Find where the given text appears and provide that cell's center as [x, y] coordinate. 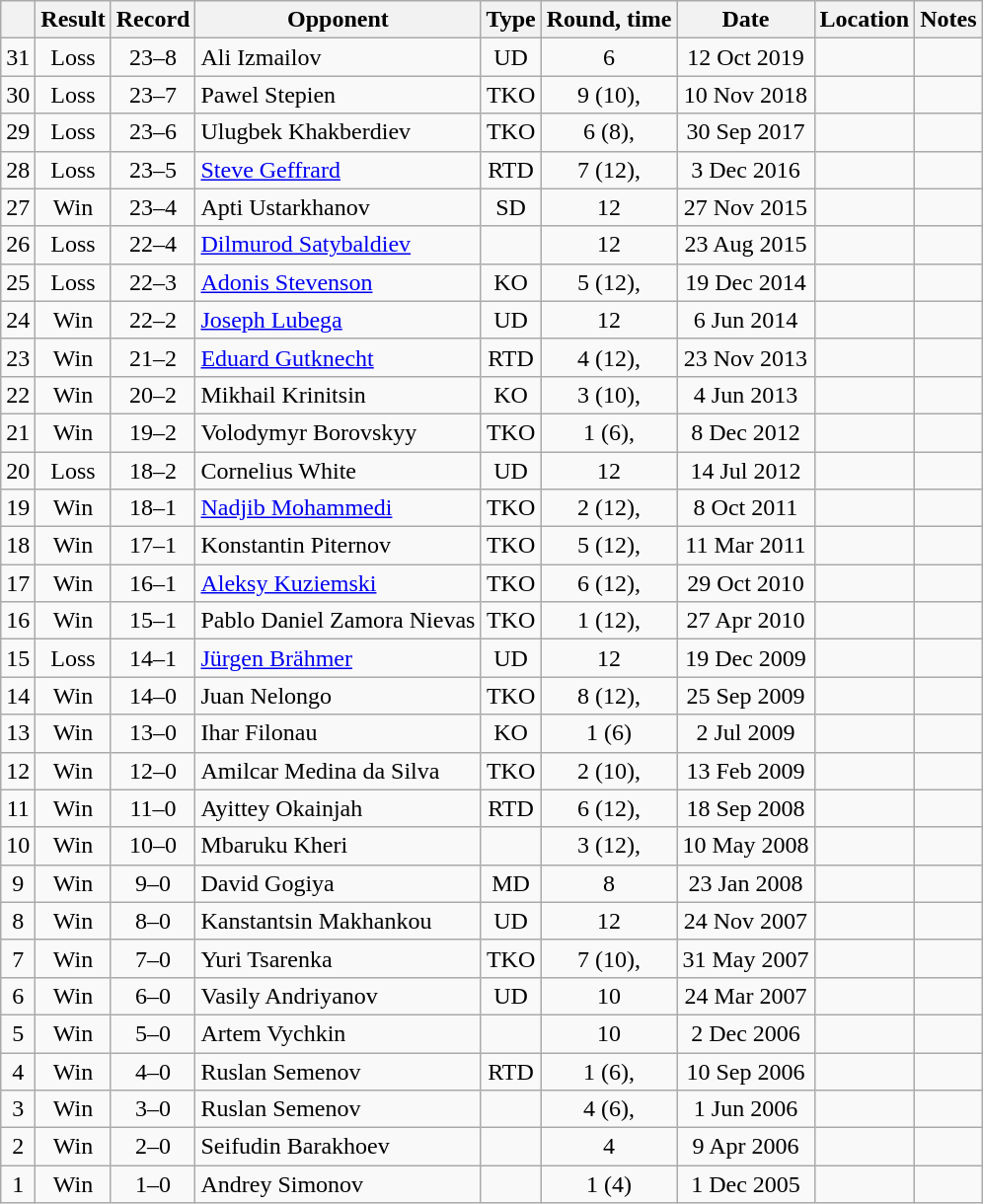
3–0 [153, 1109]
11 Mar 2011 [746, 546]
24 [18, 320]
22 [18, 395]
12–0 [153, 771]
21–2 [153, 357]
14 [18, 696]
5 [18, 1033]
Pablo Daniel Zamora Nievas [338, 621]
29 Oct 2010 [746, 583]
26 [18, 245]
11–0 [153, 808]
6 Jun 2014 [746, 320]
Seifudin Barakhoev [338, 1147]
11 [18, 808]
Konstantin Piternov [338, 546]
Yuri Tsarenka [338, 958]
18 [18, 546]
Record [153, 20]
Ihar Filonau [338, 733]
4–0 [153, 1071]
17 [18, 583]
30 [18, 95]
29 [18, 132]
Cornelius White [338, 471]
Apti Ustarkhanov [338, 207]
8 (12), [609, 696]
7 (10), [609, 958]
25 Sep 2009 [746, 696]
18–1 [153, 508]
Adonis Stevenson [338, 282]
4 (6), [609, 1109]
Round, time [609, 20]
14–1 [153, 658]
27 Apr 2010 [746, 621]
Dilmurod Satybaldiev [338, 245]
Joseph Lubega [338, 320]
Juan Nelongo [338, 696]
14–0 [153, 696]
14 Jul 2012 [746, 471]
Artem Vychkin [338, 1033]
13–0 [153, 733]
18–2 [153, 471]
Vasily Andriyanov [338, 996]
Eduard Gutknecht [338, 357]
4 Jun 2013 [746, 395]
18 Sep 2008 [746, 808]
20 [18, 471]
2 (12), [609, 508]
6–0 [153, 996]
David Gogiya [338, 883]
1 (12), [609, 621]
23–4 [153, 207]
17–1 [153, 546]
Notes [948, 20]
7–0 [153, 958]
30 Sep 2017 [746, 132]
Ulugbek Khakberdiev [338, 132]
23–5 [153, 170]
9 [18, 883]
2 [18, 1147]
10 Sep 2006 [746, 1071]
25 [18, 282]
Ayittey Okainjah [338, 808]
Volodymyr Borovskyy [338, 432]
6 (8), [609, 132]
10 May 2008 [746, 846]
23 [18, 357]
Aleksy Kuziemski [338, 583]
28 [18, 170]
Location [865, 20]
Result [73, 20]
8 Dec 2012 [746, 432]
1 (4) [609, 1184]
10 Nov 2018 [746, 95]
19 Dec 2014 [746, 282]
13 [18, 733]
SD [511, 207]
Pawel Stepien [338, 95]
1 (6) [609, 733]
19 Dec 2009 [746, 658]
23–8 [153, 57]
8 Oct 2011 [746, 508]
15 [18, 658]
12 Oct 2019 [746, 57]
Mikhail Krinitsin [338, 395]
1–0 [153, 1184]
Mbaruku Kheri [338, 846]
Kanstantsin Makhankou [338, 921]
3 Dec 2016 [746, 170]
Nadjib Mohammedi [338, 508]
20–2 [153, 395]
10–0 [153, 846]
7 [18, 958]
22–4 [153, 245]
Andrey Simonov [338, 1184]
Ali Izmailov [338, 57]
27 [18, 207]
9–0 [153, 883]
23–7 [153, 95]
24 Nov 2007 [746, 921]
2 (10), [609, 771]
4 (12), [609, 357]
3 (10), [609, 395]
22–2 [153, 320]
13 Feb 2009 [746, 771]
Steve Geffrard [338, 170]
16–1 [153, 583]
MD [511, 883]
9 Apr 2006 [746, 1147]
15–1 [153, 621]
19–2 [153, 432]
Date [746, 20]
2–0 [153, 1147]
9 (10), [609, 95]
7 (12), [609, 170]
31 May 2007 [746, 958]
23 Jan 2008 [746, 883]
1 Dec 2005 [746, 1184]
19 [18, 508]
2 Dec 2006 [746, 1033]
31 [18, 57]
23 Aug 2015 [746, 245]
1 Jun 2006 [746, 1109]
3 (12), [609, 846]
Type [511, 20]
23–6 [153, 132]
21 [18, 432]
27 Nov 2015 [746, 207]
Amilcar Medina da Silva [338, 771]
16 [18, 621]
2 Jul 2009 [746, 733]
5–0 [153, 1033]
23 Nov 2013 [746, 357]
Opponent [338, 20]
3 [18, 1109]
1 [18, 1184]
22–3 [153, 282]
Jürgen Brähmer [338, 658]
24 Mar 2007 [746, 996]
8–0 [153, 921]
